Determine the (x, y) coordinate at the center of the cell enclosing the given text.  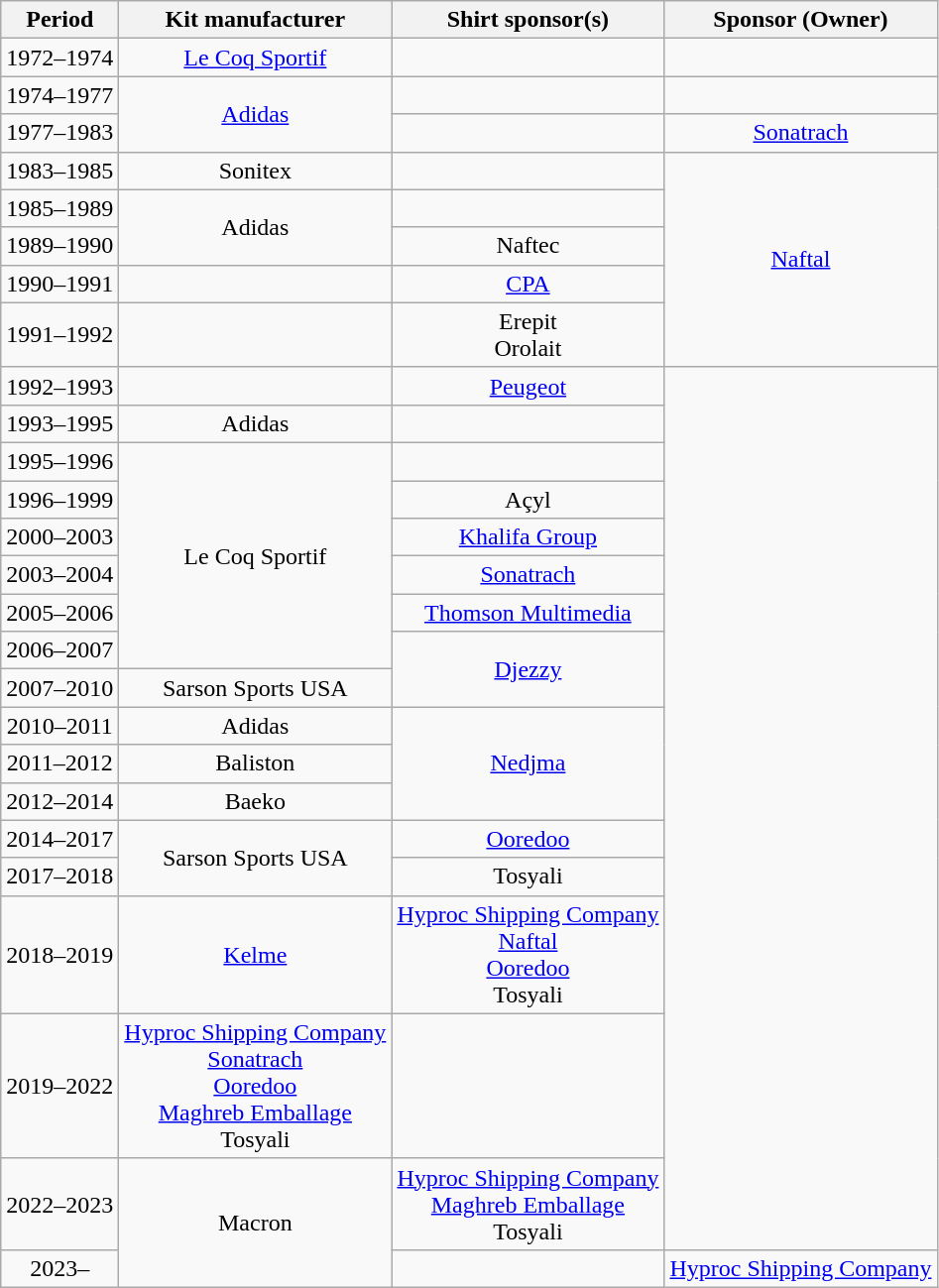
Hyproc Shipping Company Naftal Ooredoo Tosyali (528, 954)
1977–1983 (59, 133)
2018–2019 (59, 954)
2023– (59, 1268)
2006–2007 (59, 650)
Thomson Multimedia (528, 613)
2019–2022 (59, 1086)
1995–1996 (59, 461)
2011–2012 (59, 763)
2003–2004 (59, 575)
Tosyali (528, 877)
Ooredoo (528, 839)
2017–2018 (59, 877)
Djezzy (528, 669)
1972–1974 (59, 58)
2014–2017 (59, 839)
Macron (256, 1223)
Hyproc Shipping Company Sonatrach Ooredoo Maghreb Emballage Tosyali (256, 1086)
2012–2014 (59, 801)
1985–1989 (59, 208)
1991–1992 (59, 335)
1983–1985 (59, 171)
2007–2010 (59, 688)
Kelme (256, 954)
Khalifa Group (528, 537)
1990–1991 (59, 284)
2022–2023 (59, 1204)
Shirt sponsor(s) (528, 20)
Sponsor (Owner) (801, 20)
1989–1990 (59, 246)
1992–1993 (59, 386)
Hyproc Shipping Company Maghreb Emballage Tosyali (528, 1204)
1974–1977 (59, 95)
Peugeot (528, 386)
Naftal (801, 260)
Nedjma (528, 763)
Baliston (256, 763)
2000–2003 (59, 537)
Baeko (256, 801)
Hyproc Shipping Company (801, 1268)
Açyl (528, 499)
2005–2006 (59, 613)
Sonitex (256, 171)
Period (59, 20)
1996–1999 (59, 499)
2010–2011 (59, 726)
CPA (528, 284)
1993–1995 (59, 423)
Erepit Orolait (528, 335)
Naftec (528, 246)
Kit manufacturer (256, 20)
